Provide the (X, Y) coordinate of the cell's center where the given text is located.  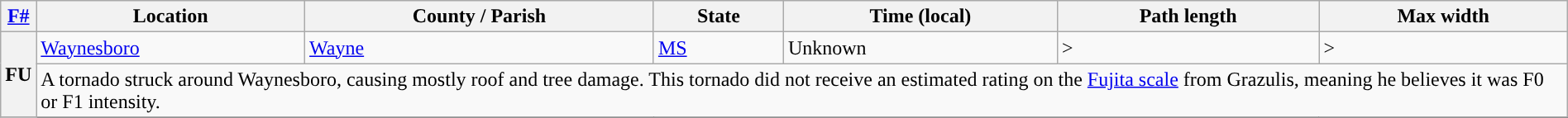
F# (18, 17)
Time (local) (920, 17)
Max width (1443, 17)
County / Parish (480, 17)
Wayne (480, 48)
Location (170, 17)
Unknown (920, 48)
Path length (1188, 17)
MS (718, 48)
Waynesboro (170, 48)
FU (18, 74)
State (718, 17)
